Capture the cell that displays the provided text and extract its (x, y) central coordinate. 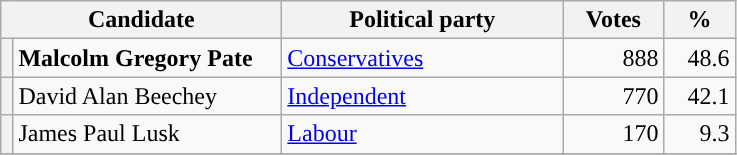
Independent (422, 96)
770 (614, 96)
James Paul Lusk (148, 134)
48.6 (700, 58)
Political party (422, 20)
Labour (422, 134)
Conservatives (422, 58)
42.1 (700, 96)
Votes (614, 20)
Candidate (142, 20)
Malcolm Gregory Pate (148, 58)
9.3 (700, 134)
David Alan Beechey (148, 96)
% (700, 20)
170 (614, 134)
888 (614, 58)
